Pinpoint the cell where the given text exists, returning its [x, y] midpoint coordinate. 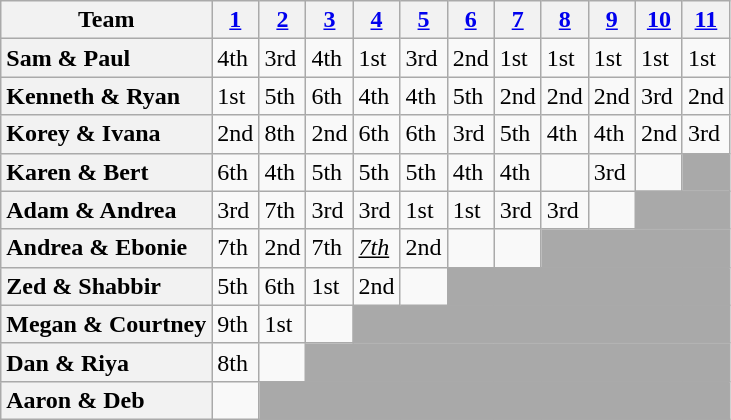
8 [564, 20]
Andrea & Ebonie [106, 248]
Dan & Riya [106, 362]
Megan & Courtney [106, 324]
Team [106, 20]
Karen & Bert [106, 172]
Kenneth & Ryan [106, 96]
3 [330, 20]
10 [658, 20]
2 [282, 20]
9 [612, 20]
Korey & Ivana [106, 134]
7 [518, 20]
Adam & Andrea [106, 210]
6 [470, 20]
Aaron & Deb [106, 400]
4 [376, 20]
5 [424, 20]
1 [236, 20]
11 [706, 20]
Sam & Paul [106, 58]
9th [236, 324]
Zed & Shabbir [106, 286]
